Pinpoint the cell where the given text exists, returning its [X, Y] midpoint coordinate. 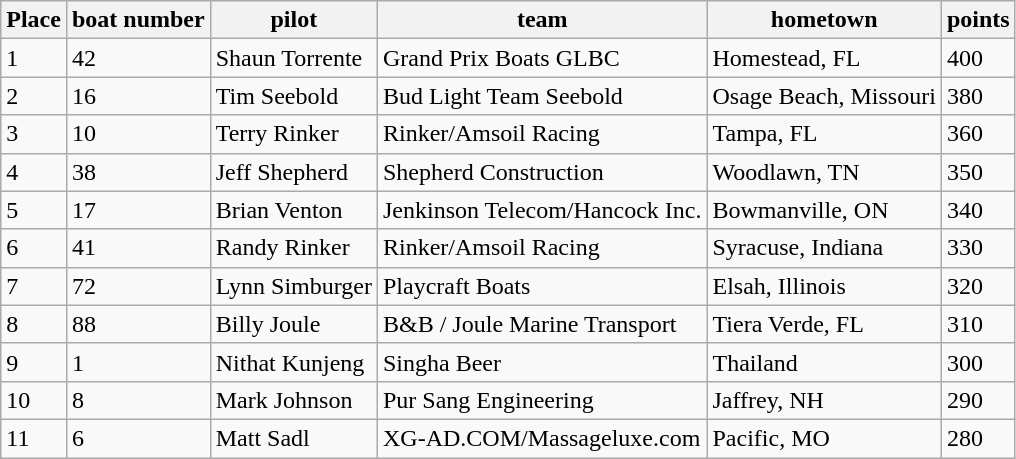
280 [978, 438]
Tim Seebold [294, 96]
Osage Beach, Missouri [824, 96]
340 [978, 210]
Place [34, 20]
4 [34, 172]
16 [138, 96]
Brian Venton [294, 210]
310 [978, 324]
38 [138, 172]
Tiera Verde, FL [824, 324]
Bowmanville, ON [824, 210]
300 [978, 362]
Jeff Shepherd [294, 172]
Pur Sang Engineering [542, 400]
pilot [294, 20]
Singha Beer [542, 362]
290 [978, 400]
400 [978, 58]
9 [34, 362]
Shepherd Construction [542, 172]
Jaffrey, NH [824, 400]
Terry Rinker [294, 134]
Bud Light Team Seebold [542, 96]
points [978, 20]
Homestead, FL [824, 58]
41 [138, 248]
42 [138, 58]
Nithat Kunjeng [294, 362]
Matt Sadl [294, 438]
Thailand [824, 362]
boat number [138, 20]
330 [978, 248]
Randy Rinker [294, 248]
B&B / Joule Marine Transport [542, 324]
XG-AD.COM/Massageluxe.com [542, 438]
Billy Joule [294, 324]
3 [34, 134]
Grand Prix Boats GLBC [542, 58]
350 [978, 172]
Woodlawn, TN [824, 172]
team [542, 20]
Lynn Simburger [294, 286]
5 [34, 210]
320 [978, 286]
17 [138, 210]
Playcraft Boats [542, 286]
Elsah, Illinois [824, 286]
7 [34, 286]
hometown [824, 20]
Shaun Torrente [294, 58]
Syracuse, Indiana [824, 248]
88 [138, 324]
2 [34, 96]
Tampa, FL [824, 134]
72 [138, 286]
Pacific, MO [824, 438]
Mark Johnson [294, 400]
380 [978, 96]
11 [34, 438]
360 [978, 134]
Jenkinson Telecom/Hancock Inc. [542, 210]
